Scan for the cell matching the given text and deliver its [X, Y] coordinate at center. 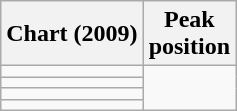
Chart (2009) [72, 34]
Peakposition [189, 34]
